Identify which cell holds the provided text, then report its [X, Y] central coordinate. 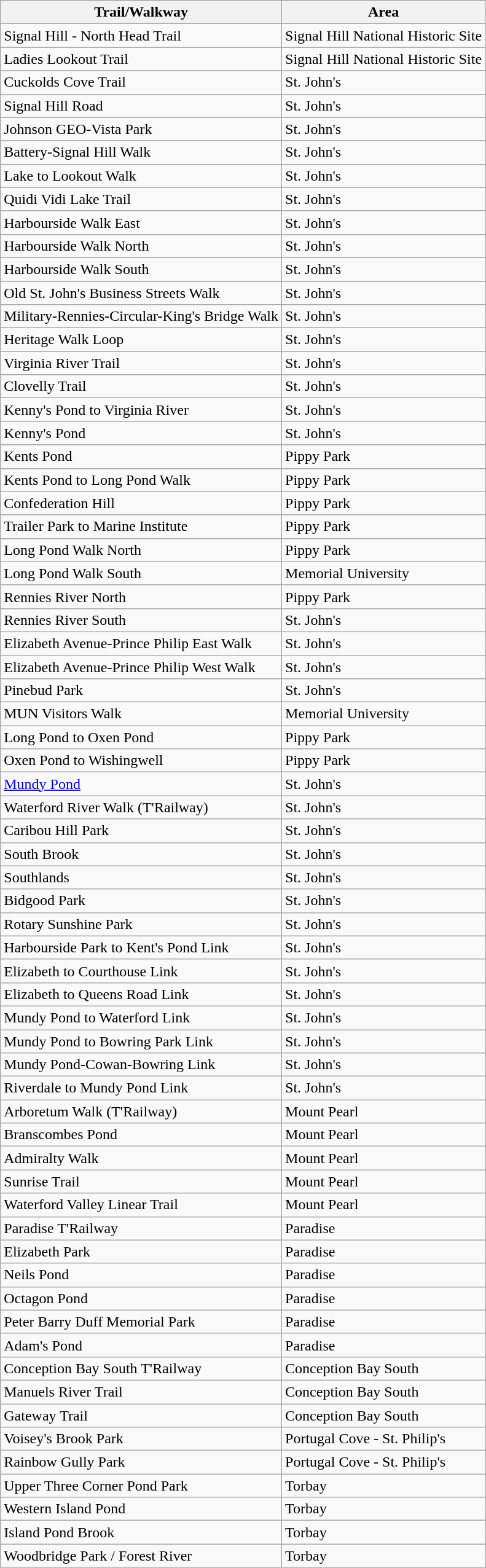
Kenny's Pond [141, 433]
Rennies River North [141, 597]
Conception Bay South T'Railway [141, 1368]
Elizabeth Avenue-Prince Philip East Walk [141, 643]
Signal Hill Road [141, 106]
Military-Rennies-Circular-King's Bridge Walk [141, 316]
Caribou Hill Park [141, 831]
Old St. John's Business Streets Walk [141, 293]
Area [383, 12]
Waterford Valley Linear Trail [141, 1205]
Long Pond Walk South [141, 573]
Paradise T'Railway [141, 1228]
Waterford River Walk (T'Railway) [141, 807]
Signal Hill - North Head Trail [141, 36]
Peter Barry Duff Memorial Park [141, 1322]
Long Pond to Oxen Pond [141, 737]
Southlands [141, 877]
Mundy Pond-Cowan-Bowring Link [141, 1065]
Trail/Walkway [141, 12]
Heritage Walk Loop [141, 340]
Kents Pond [141, 457]
Western Island Pond [141, 1509]
Kents Pond to Long Pond Walk [141, 480]
Kenny's Pond to Virginia River [141, 410]
Elizabeth Avenue-Prince Philip West Walk [141, 667]
Island Pond Brook [141, 1532]
Adam's Pond [141, 1345]
Manuels River Trail [141, 1392]
Ladies Lookout Trail [141, 59]
Admiralty Walk [141, 1158]
Oxen Pond to Wishingwell [141, 761]
Rainbow Gully Park [141, 1462]
Riverdale to Mundy Pond Link [141, 1088]
Bidgood Park [141, 901]
Virginia River Trail [141, 363]
Branscombes Pond [141, 1135]
Rotary Sunshine Park [141, 924]
South Brook [141, 854]
Confederation Hill [141, 503]
Neils Pond [141, 1275]
Battery-Signal Hill Walk [141, 152]
Arboretum Walk (T'Railway) [141, 1111]
Quidi Vidi Lake Trail [141, 199]
Sunrise Trail [141, 1182]
Octagon Pond [141, 1298]
Pinebud Park [141, 691]
Elizabeth to Courthouse Link [141, 971]
Gateway Trail [141, 1415]
MUN Visitors Walk [141, 714]
Harbourside Walk East [141, 222]
Elizabeth Park [141, 1252]
Mundy Pond [141, 784]
Lake to Lookout Walk [141, 176]
Trailer Park to Marine Institute [141, 527]
Woodbridge Park / Forest River [141, 1556]
Long Pond Walk North [141, 550]
Upper Three Corner Pond Park [141, 1486]
Voisey's Brook Park [141, 1439]
Johnson GEO-Vista Park [141, 129]
Mundy Pond to Bowring Park Link [141, 1041]
Clovelly Trail [141, 386]
Cuckolds Cove Trail [141, 82]
Elizabeth to Queens Road Link [141, 994]
Harbourside Walk South [141, 269]
Harbourside Walk North [141, 246]
Mundy Pond to Waterford Link [141, 1017]
Rennies River South [141, 620]
Harbourside Park to Kent's Pond Link [141, 947]
